Search for the cell housing the specified text and yield its (X, Y) center coordinate. 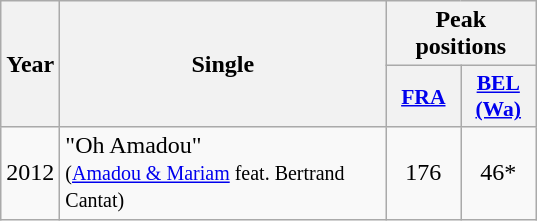
2012 (30, 173)
46* (498, 173)
Single (223, 64)
Year (30, 64)
FRA (424, 96)
"Oh Amadou" (Amadou & Mariam feat. Bertrand Cantat) (223, 173)
Peak positions (461, 34)
BEL (Wa) (498, 96)
176 (424, 173)
